From the cell containing the given text, extract its center point as [x, y] coordinate. 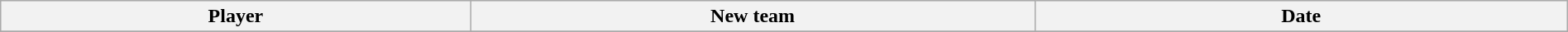
New team [753, 16]
Date [1301, 16]
Player [236, 16]
